Identify which cell holds the provided text, then report its (x, y) central coordinate. 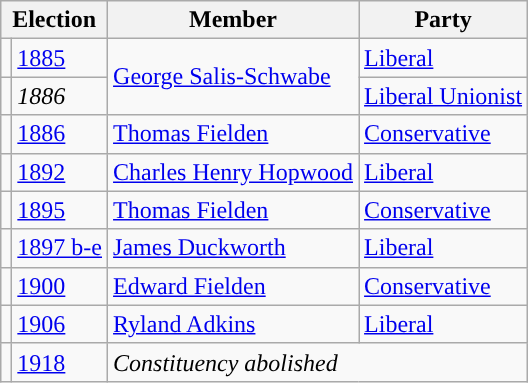
Constituency abolished (318, 362)
Edward Fielden (234, 286)
Party (444, 20)
1885 (60, 58)
1918 (60, 362)
1900 (60, 286)
Liberal Unionist (444, 96)
James Duckworth (234, 248)
1897 b-e (60, 248)
1906 (60, 324)
George Salis-Schwabe (234, 77)
1895 (60, 210)
Charles Henry Hopwood (234, 172)
Election (54, 20)
Ryland Adkins (234, 324)
1892 (60, 172)
Member (234, 20)
